From the cell containing the given text, extract its center point as [x, y] coordinate. 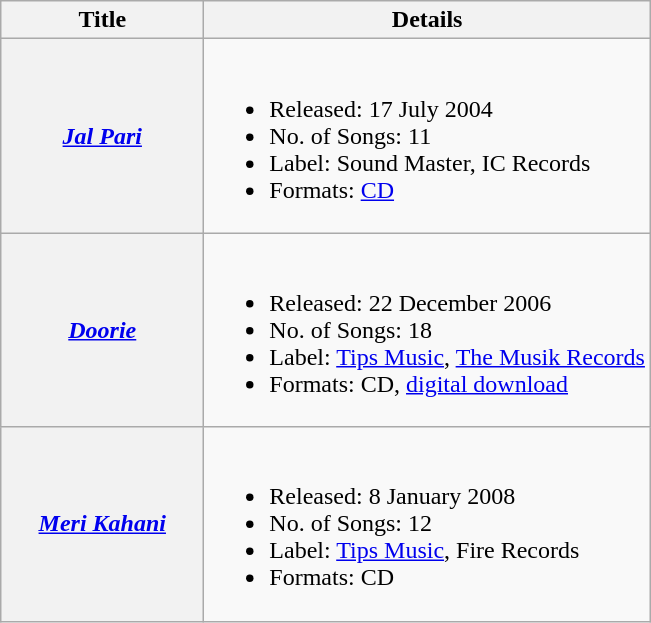
Released: 17 July 2004No. of Songs: 11Label: Sound Master, IC RecordsFormats: CD [428, 136]
Meri Kahani [102, 524]
Details [428, 20]
Jal Pari [102, 136]
Doorie [102, 330]
Title [102, 20]
Released: 22 December 2006No. of Songs: 18Label: Tips Music, The Musik RecordsFormats: CD, digital download [428, 330]
Released: 8 January 2008No. of Songs: 12Label: Tips Music, Fire RecordsFormats: CD [428, 524]
